Return the [X, Y] coordinate for the center point of the cell that contains the specified text.  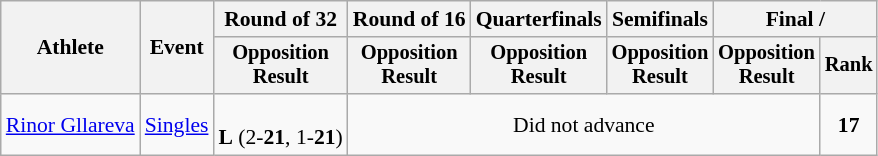
Semifinals [660, 19]
Round of 16 [410, 19]
Athlete [70, 48]
Event [177, 48]
Rank [849, 66]
17 [849, 124]
Quarterfinals [539, 19]
Final / [795, 19]
Singles [177, 124]
Round of 32 [280, 19]
L (2-21, 1-21) [280, 124]
Rinor Gllareva [70, 124]
Did not advance [584, 124]
